Determine the (x, y) coordinate at the center of the cell enclosing the given text.  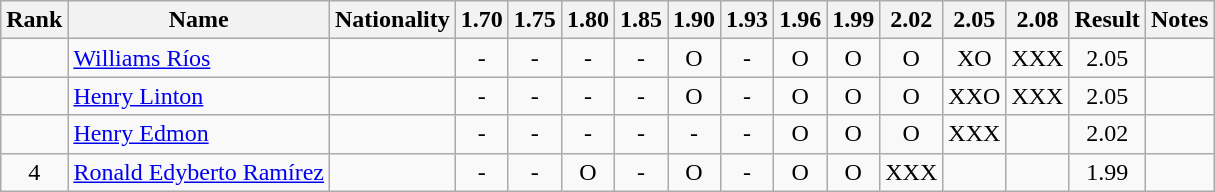
4 (34, 172)
1.75 (534, 20)
Rank (34, 20)
Henry Linton (199, 96)
Henry Edmon (199, 134)
1.96 (800, 20)
Williams Ríos (199, 58)
1.85 (640, 20)
1.93 (748, 20)
Result (1107, 20)
1.70 (482, 20)
Ronald Edyberto Ramírez (199, 172)
XXO (974, 96)
1.80 (588, 20)
1.90 (694, 20)
XO (974, 58)
Nationality (393, 20)
2.08 (1038, 20)
Notes (1179, 20)
Name (199, 20)
